For the text-containing cell, return its midpoint in (X, Y) coordinate format. 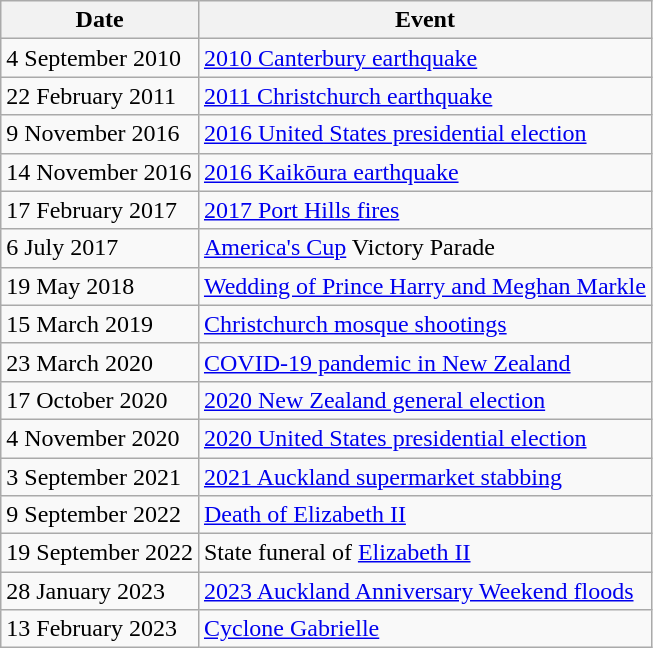
2020 New Zealand general election (424, 400)
15 March 2019 (100, 324)
2016 Kaikōura earthquake (424, 172)
Death of Elizabeth II (424, 515)
13 February 2023 (100, 629)
Event (424, 20)
2021 Auckland supermarket stabbing (424, 477)
Date (100, 20)
Cyclone Gabrielle (424, 629)
19 May 2018 (100, 286)
2017 Port Hills fires (424, 210)
28 January 2023 (100, 591)
America's Cup Victory Parade (424, 248)
19 September 2022 (100, 553)
22 February 2011 (100, 96)
4 September 2010 (100, 58)
9 September 2022 (100, 515)
2016 United States presidential election (424, 134)
2023 Auckland Anniversary Weekend floods (424, 591)
Wedding of Prince Harry and Meghan Markle (424, 286)
6 July 2017 (100, 248)
2020 United States presidential election (424, 438)
3 September 2021 (100, 477)
14 November 2016 (100, 172)
9 November 2016 (100, 134)
23 March 2020 (100, 362)
COVID-19 pandemic in New Zealand (424, 362)
2010 Canterbury earthquake (424, 58)
State funeral of Elizabeth II (424, 553)
Christchurch mosque shootings (424, 324)
17 February 2017 (100, 210)
2011 Christchurch earthquake (424, 96)
4 November 2020 (100, 438)
17 October 2020 (100, 400)
